Return the (x, y) coordinate for the center point of the cell that contains the specified text.  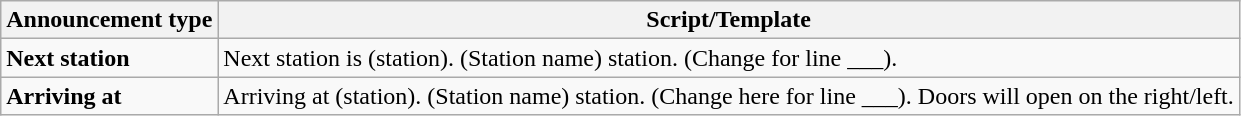
Next station is (station). (Station name) station. (Change for line ___). (729, 58)
Script/Template (729, 20)
Announcement type (110, 20)
Arriving at (110, 96)
Arriving at (station). (Station name) station. (Change here for line ___). Doors will open on the right/left. (729, 96)
Next station (110, 58)
